Find where the given text appears and provide that cell's center as (x, y) coordinate. 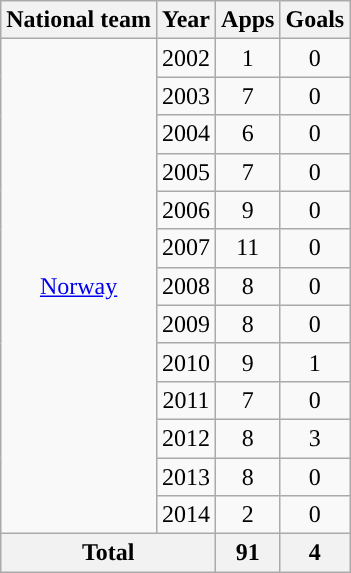
2004 (186, 134)
2005 (186, 172)
6 (248, 134)
Norway (79, 286)
2003 (186, 96)
91 (248, 553)
2010 (186, 362)
2 (248, 515)
4 (315, 553)
Apps (248, 20)
2009 (186, 324)
Goals (315, 20)
2013 (186, 477)
Year (186, 20)
3 (315, 438)
2002 (186, 58)
11 (248, 248)
Total (108, 553)
National team (79, 20)
2007 (186, 248)
2006 (186, 210)
2012 (186, 438)
2008 (186, 286)
2011 (186, 400)
2014 (186, 515)
